Return (x, y) of the center of cell containing provided text 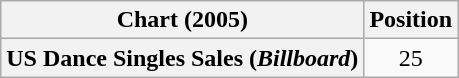
US Dance Singles Sales (Billboard) (182, 58)
Chart (2005) (182, 20)
Position (411, 20)
25 (411, 58)
